Find where the given text appears and provide that cell's center as [x, y] coordinate. 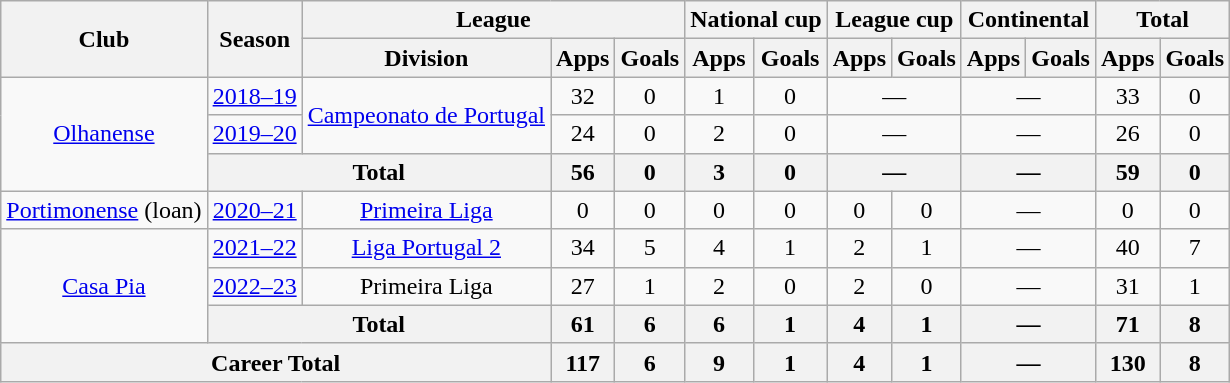
59 [1127, 172]
Olhanense [104, 134]
61 [583, 324]
Casa Pia [104, 286]
33 [1127, 96]
32 [583, 96]
31 [1127, 286]
National cup [756, 20]
2019–20 [254, 134]
5 [650, 248]
71 [1127, 324]
27 [583, 286]
7 [1195, 248]
Continental [1028, 20]
26 [1127, 134]
League cup [894, 20]
2018–19 [254, 96]
2020–21 [254, 210]
2021–22 [254, 248]
3 [719, 172]
117 [583, 362]
Career Total [276, 362]
Division [426, 58]
Liga Portugal 2 [426, 248]
34 [583, 248]
Portimonense (loan) [104, 210]
56 [583, 172]
24 [583, 134]
Club [104, 39]
League [494, 20]
130 [1127, 362]
Campeonato de Portugal [426, 115]
40 [1127, 248]
9 [719, 362]
Season [254, 39]
2022–23 [254, 286]
